Detect which cell encompasses the target text, then output its (x, y) center coordinate. 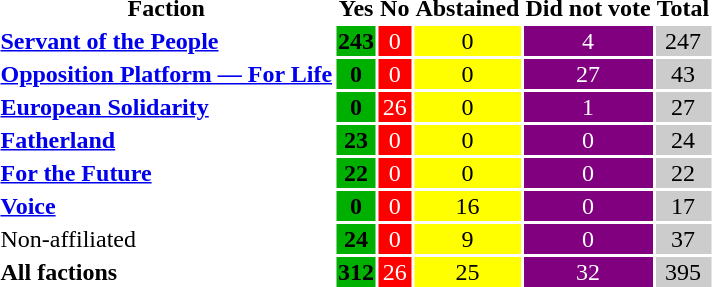
43 (682, 74)
312 (356, 272)
17 (682, 206)
16 (468, 206)
1 (588, 107)
4 (588, 41)
247 (682, 41)
243 (356, 41)
37 (682, 239)
32 (588, 272)
395 (682, 272)
23 (356, 140)
25 (468, 272)
9 (468, 239)
